Detect which cell encompasses the target text, then output its (x, y) center coordinate. 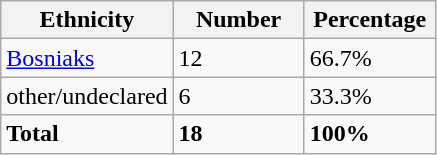
100% (370, 134)
33.3% (370, 96)
Number (238, 20)
18 (238, 134)
Ethnicity (87, 20)
12 (238, 58)
other/undeclared (87, 96)
Total (87, 134)
Percentage (370, 20)
Bosniaks (87, 58)
66.7% (370, 58)
6 (238, 96)
